Search for the cell housing the specified text and yield its (X, Y) center coordinate. 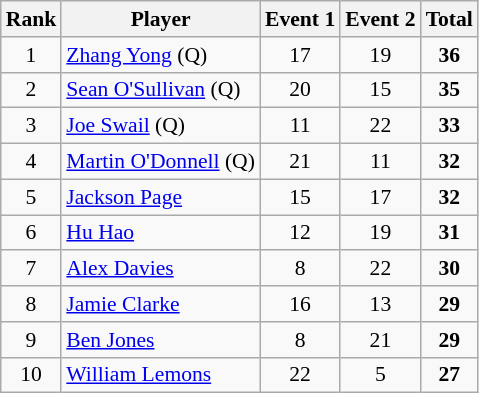
3 (32, 126)
Hu Hao (160, 233)
Player (160, 19)
31 (450, 233)
Sean O'Sullivan (Q) (160, 90)
Event 1 (300, 19)
Event 2 (380, 19)
Jackson Page (160, 197)
1 (32, 55)
Martin O'Donnell (Q) (160, 162)
7 (32, 269)
6 (32, 233)
2 (32, 90)
27 (450, 375)
12 (300, 233)
Rank (32, 19)
4 (32, 162)
20 (300, 90)
35 (450, 90)
William Lemons (160, 375)
Alex Davies (160, 269)
36 (450, 55)
16 (300, 304)
13 (380, 304)
33 (450, 126)
Jamie Clarke (160, 304)
9 (32, 340)
Joe Swail (Q) (160, 126)
30 (450, 269)
Total (450, 19)
10 (32, 375)
Ben Jones (160, 340)
Zhang Yong (Q) (160, 55)
